Detect which cell encompasses the target text, then output its [x, y] center coordinate. 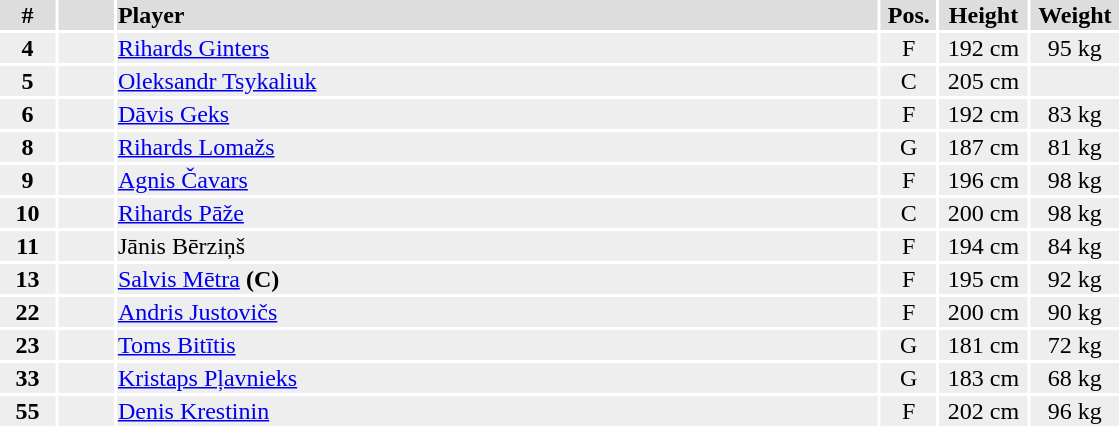
195 cm [983, 279]
96 kg [1075, 411]
Andris Justovičs [497, 312]
187 cm [983, 147]
Jānis Bērziņš [497, 246]
196 cm [983, 180]
Salvis Mētra (C) [497, 279]
5 [28, 81]
11 [28, 246]
83 kg [1075, 114]
Player [497, 15]
10 [28, 213]
4 [28, 48]
13 [28, 279]
202 cm [983, 411]
95 kg [1075, 48]
Agnis Čavars [497, 180]
Oleksandr Tsykaliuk [497, 81]
Denis Krestinin [497, 411]
Kristaps Pļavnieks [497, 378]
183 cm [983, 378]
72 kg [1075, 345]
205 cm [983, 81]
55 [28, 411]
92 kg [1075, 279]
Rihards Pāže [497, 213]
Weight [1075, 15]
8 [28, 147]
84 kg [1075, 246]
Dāvis Geks [497, 114]
194 cm [983, 246]
Toms Bitītis [497, 345]
# [28, 15]
22 [28, 312]
33 [28, 378]
9 [28, 180]
90 kg [1075, 312]
Rihards Ginters [497, 48]
181 cm [983, 345]
Height [983, 15]
6 [28, 114]
23 [28, 345]
68 kg [1075, 378]
81 kg [1075, 147]
Rihards Lomažs [497, 147]
Pos. [908, 15]
